Detect which cell encompasses the target text, then output its [x, y] center coordinate. 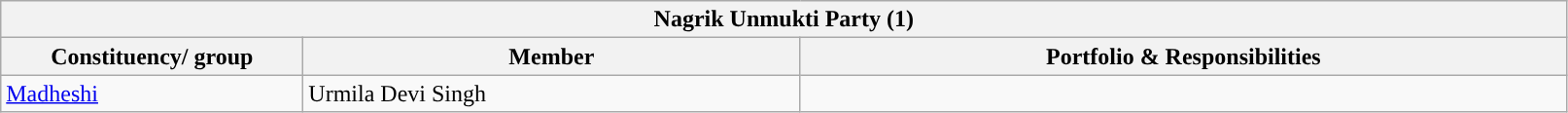
Member [552, 56]
Portfolio & Responsibilities [1184, 56]
Madheshi [152, 94]
Constituency/ group [152, 56]
Urmila Devi Singh [552, 94]
Nagrik Unmukti Party (1) [784, 19]
